Search for the cell housing the specified text and yield its (x, y) center coordinate. 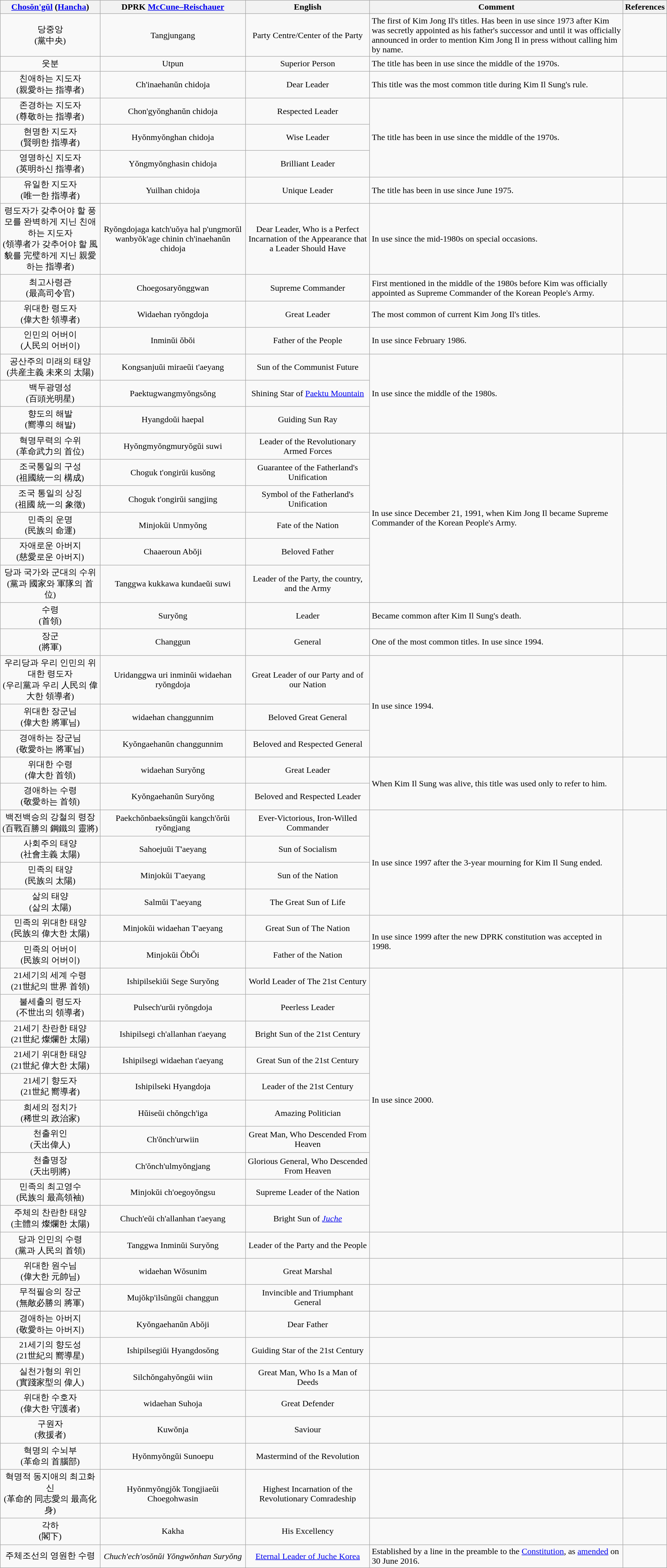
Uridanggwa uri inminŭi widaehan ryŏngdoja (173, 680)
Great Sun of The Nation (308, 928)
First mentioned in the middle of the 1980s before Kim was officially appointed as Supreme Commander of the Korean People's Army. (497, 288)
무적필승의 장군(無敵必勝의 將軍) (50, 1298)
21세기 찬란한 태양(21世紀 燦爛한 太陽) (50, 1034)
Tanggwa kukkawa kundaeŭi suwi (173, 584)
사회주의 태양(社會主義 太陽) (50, 849)
widaehan Wŏsunim (173, 1272)
Minjokŭi ch'oegoyŏngsu (173, 1192)
위대한 장군님(偉大한 將軍님) (50, 717)
불세출의 령도자(不世出의 領導者) (50, 1008)
General (308, 642)
Leader of the Revolutionary Armed Forces (308, 446)
향도의 해발(嚮導의 해발) (50, 420)
백두광명성(百頭光明星) (50, 393)
Respected Leader (308, 111)
In use since February 1986. (497, 341)
In use since 1999 after the new DPRK constitution was accepted in 1998. (497, 942)
Shining Star of Paektu Mountain (308, 393)
위대한 원수님(偉大한 元帥님) (50, 1272)
경애하는 수령(敬愛하는 首領) (50, 796)
Brilliant Leader (308, 164)
혁명적 동지애의 최고화신(革命的 同志愛의 最高化身) (50, 1494)
Kyŏngaehanŭn changgunnim (173, 744)
21세기 향도자(21世紀 嚮導者) (50, 1087)
Pulsech'urŭi ryŏngdoja (173, 1008)
Great Leader of our Party and of our Nation (308, 680)
주체의 찬란한 태양(主體의 燦爛한 太陽) (50, 1218)
In use since 1997 after the 3-year mourning for Kim Il Sung ended. (497, 862)
당과 국가와 군대의 수위(黨과 國家와 軍隊의 首位) (50, 584)
Guiding Star of the 21st Century (308, 1351)
구원자(救援者) (50, 1430)
Kongsanjuŭi miraeŭi t'aeyang (173, 367)
Dear Father (308, 1324)
최고사령관(最高司令官) (50, 288)
Leader of the Party, the country, and the Army (308, 584)
당과 인민의 수령(黨과 人民의 首領) (50, 1245)
조국 통일의 상징(祖國 統一의 象徵) (50, 499)
현명한 지도자(賢明한 指導者) (50, 138)
경애하는 아버지(敬愛하는 아버지) (50, 1324)
민족의 태양(民族의 太陽) (50, 876)
각하(閣下) (50, 1531)
Sun of the Nation (308, 876)
Kyŏngaehanŭn Abŏji (173, 1324)
Eternal Leader of Juche Korea (308, 1556)
Kakha (173, 1531)
Symbol of the Fatherland's Unification (308, 499)
민족의 어버이(民族의 어버이) (50, 955)
Ch'ŏnch'urwiin (173, 1139)
widaehan Suhoja (173, 1403)
Chosŏn'gŭl (Hancha) (50, 7)
존경하는 지도자(尊敬하는 指導者) (50, 111)
장군(將軍) (50, 642)
Dear Leader, Who is a Perfect Incarnation of the Appearance that a Leader Should Have (308, 239)
Paektugwangmyŏngsŏng (173, 393)
Bright Sun of Juche (308, 1218)
In use since 1994. (497, 706)
Inminŭi ŏbŏi (173, 341)
Beloved Father (308, 552)
21세기의 세계 수령(21世紀의 世界 首領) (50, 981)
The most common of current Kim Jong Il's titles. (497, 314)
Father of the Nation (308, 955)
민족의 위대한 태양(民族의 偉大한 太陽) (50, 928)
Chon'gyŏnghanŭn chidoja (173, 111)
21세기의 향도성(21世紀의 嚮導星) (50, 1351)
천출위인(天出偉人) (50, 1139)
Mujŏkp'ilsŭngŭi changgun (173, 1298)
Comment (497, 7)
Hŭiseŭi chŏngch'iga (173, 1113)
Ishipilseki Hyangdoja (173, 1087)
백전백승의 강철의 령장(百戰百勝의 鋼鐵의 靈將) (50, 823)
Ishipilsekiŭi Sege Suryŏng (173, 981)
천출명장(天出明將) (50, 1166)
Hyangdoŭi haepal (173, 420)
Minjokŭi Unmyŏng (173, 525)
One of the most common titles. In use since 1994. (497, 642)
Peerless Leader (308, 1008)
Fate of the Nation (308, 525)
Choguk t'ongirŭi kusŏng (173, 472)
Father of the People (308, 341)
widaehan Suryŏng (173, 770)
Bright Sun of the 21st Century (308, 1034)
영명하신 지도자(英明하신 指導者) (50, 164)
령도자가 갖추어야 할 풍모를 완벽하게 지닌 친애하는 지도자(領導者가 갖추어야 할 風貌를 完璧하게 지닌 親愛하는 指導者) (50, 239)
Chuch'ech'osŏnŭi Yŏngwŏnhan Suryŏng (173, 1556)
Hyŏnmyŏngŭi Sunoepu (173, 1456)
This title was the most common title during Kim Il Sung's rule. (497, 84)
위대한 령도자(偉大한 領導者) (50, 314)
His Excellency (308, 1531)
삶의 태양(삶의 太陽) (50, 902)
Unique Leader (308, 190)
Great Defender (308, 1403)
수령 (首領) (50, 616)
Silchŏngahyŏngŭi wiin (173, 1377)
조국통일의 구성(祖國統一의 構成) (50, 472)
Established by a line in the preamble to the Constitution, as amended on 30 June 2016. (497, 1556)
Ishipilsegi widaehan t'aeyang (173, 1060)
Sahoejuŭi T'aeyang (173, 849)
Paekchŏnbaeksŭngŭi kangch'ŏrŭi ryŏngjang (173, 823)
Ryŏngdojaga katch'uŏya hal p'ungmorŭl wanbyŏk'age chinin ch'inaehanŭn chidoja (173, 239)
English (308, 7)
Hyŏnmyŏnghan chidoja (173, 138)
Kuwŏnja (173, 1430)
Ch'inaehanŭn chidoja (173, 84)
Guarantee of the Fatherland's Unification (308, 472)
Changgun (173, 642)
Superior Person (308, 64)
Party Centre/Center of the Party (308, 35)
당중앙(黨中央) (50, 35)
Ch'ŏnch'ulmyŏngjang (173, 1166)
Amazing Politician (308, 1113)
유일한 지도자(唯一한 指導者) (50, 190)
In use since 2000. (497, 1100)
경애하는 장군님(敬愛하는 將軍님) (50, 744)
친애하는 지도자(親愛하는 指導者) (50, 84)
Great Marshal (308, 1272)
In use since the mid-1980s on special occasions. (497, 239)
When Kim Il Sung was alive, this title was used only to refer to him. (497, 783)
Dear Leader (308, 84)
Salmŭi T'aeyang (173, 902)
Chuch'eŭi ch'allanhan t'aeyang (173, 1218)
Ever-Victorious, Iron-Willed Commander (308, 823)
Sun of Socialism (308, 849)
위대한 수호자(偉大한 守護者) (50, 1403)
Wise Leader (308, 138)
Great Man, Who Is a Man of Deeds (308, 1377)
Hyŏnmyŏngjŏk Tongjiaeŭi Choegohwasin (173, 1494)
Widaehan ryŏngdoja (173, 314)
Tangjungang (173, 35)
References (645, 7)
Choegosaryŏnggwan (173, 288)
희세의 정치가(稀世의 政治家) (50, 1113)
Leader of the Party and the People (308, 1245)
Glorious General, Who Descended From Heaven (308, 1166)
Hyŏngmyŏngmuryŏgŭi suwi (173, 446)
The Great Sun of Life (308, 902)
Utpun (173, 64)
Ishipilsegiŭi Hyangdosŏng (173, 1351)
Tanggwa Inminŭi Suryŏng (173, 1245)
DPRK McCune–Reischauer (173, 7)
인민의 어버이(人民의 어버이) (50, 341)
Ishipilsegi ch'allanhan t'aeyang (173, 1034)
위대한 수령(偉大한 首領) (50, 770)
Guiding Sun Ray (308, 420)
21세기 위대한 태양(21世紀 偉大한 太陽) (50, 1060)
In use since the middle of the 1980s. (497, 393)
자애로운 아버지(慈愛로운 아버지) (50, 552)
In use since December 21, 1991, when Kim Jong Il became Supreme Commander of the Korean People's Army. (497, 518)
World Leader of The 21st Century (308, 981)
혁명무력의 수위(革命武力의 首位) (50, 446)
Choguk t'ongirŭi sangjing (173, 499)
민족의 운명(民族의 命運) (50, 525)
혁명의 수뇌부(革命의 首腦部) (50, 1456)
Suryŏng (173, 616)
Supreme Leader of the Nation (308, 1192)
Saviour (308, 1430)
Beloved Great General (308, 717)
Leader (308, 616)
widaehan changgunnim (173, 717)
Great Sun of the 21st Century (308, 1060)
Minjokŭi T'aeyang (173, 876)
실천가형의 위인(實踐家型의 偉人) (50, 1377)
Yuilhan chidoja (173, 190)
Supreme Commander (308, 288)
웃분 (50, 64)
Leader of the 21st Century (308, 1087)
Great Man, Who Descended From Heaven (308, 1139)
우리당과 우리 인민의 위대한 령도자(우리黨과 우리 人民의 偉大한 領導者) (50, 680)
Beloved and Respected Leader (308, 796)
Minjokŭi ŎbŎi (173, 955)
Minjokŭi widaehan T'aeyang (173, 928)
Invincible and Triumphant General (308, 1298)
Became common after Kim Il Sung's death. (497, 616)
The title has been in use since June 1975. (497, 190)
Mastermind of the Revolution (308, 1456)
Chaaeroun Abŏji (173, 552)
주체조선의 영원한 수령 (50, 1556)
Yŏngmyŏnghasin chidoja (173, 164)
민족의 최고영수(民族의 最高領袖) (50, 1192)
Sun of the Communist Future (308, 367)
공산주의 미래의 태양(共産主義 未來의 太陽) (50, 367)
Highest Incarnation of the Revolutionary Comradeship (308, 1494)
Beloved and Respected General (308, 744)
Kyŏngaehanŭn Suryŏng (173, 796)
